Capture the cell that displays the provided text and extract its [x, y] central coordinate. 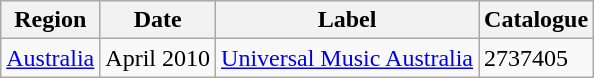
2737405 [536, 58]
Universal Music Australia [348, 58]
Label [348, 20]
Catalogue [536, 20]
Australia [50, 58]
Date [158, 20]
April 2010 [158, 58]
Region [50, 20]
